Extract the [x, y] coordinate from the center of the cell holding the provided text.  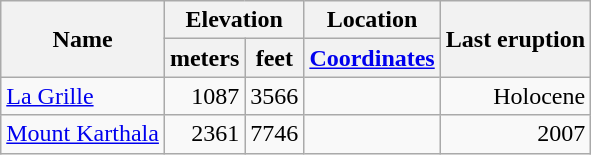
feet [274, 58]
Last eruption [515, 39]
2007 [515, 134]
3566 [274, 96]
Coordinates [372, 58]
La Grille [83, 96]
meters [204, 58]
Mount Karthala [83, 134]
Holocene [515, 96]
Location [372, 20]
Elevation [234, 20]
Name [83, 39]
1087 [204, 96]
2361 [204, 134]
7746 [274, 134]
